Pinpoint the cell where the given text exists, returning its (X, Y) midpoint coordinate. 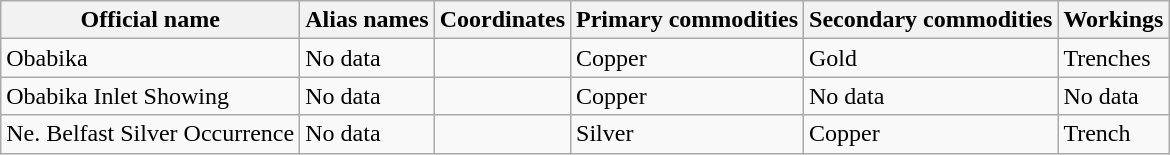
Trench (1114, 134)
Obabika (150, 58)
Trenches (1114, 58)
Coordinates (502, 20)
Ne. Belfast Silver Occurrence (150, 134)
Secondary commodities (931, 20)
Alias names (367, 20)
Gold (931, 58)
Workings (1114, 20)
Primary commodities (688, 20)
Official name (150, 20)
Obabika Inlet Showing (150, 96)
Silver (688, 134)
